Search for the cell housing the specified text and yield its [X, Y] center coordinate. 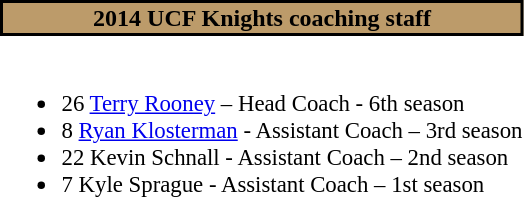
2014 UCF Knights coaching staff [262, 18]
